Return (x, y) of the center of cell containing provided text 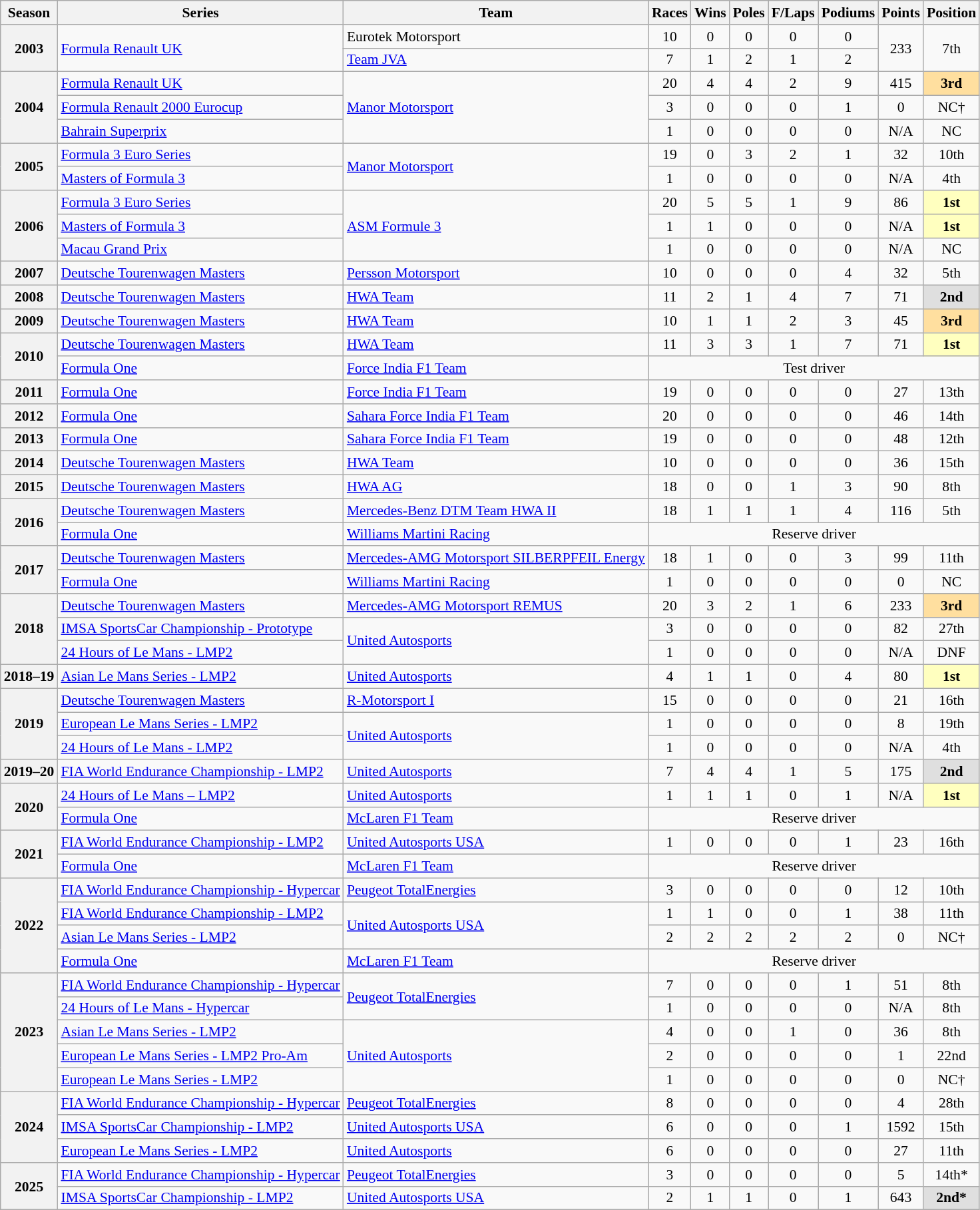
Macau Grand Prix (200, 250)
2008 (29, 298)
IMSA SportsCar Championship - Prototype (200, 629)
2004 (29, 108)
46 (901, 416)
45 (901, 321)
7th (951, 48)
DNF (951, 653)
22nd (951, 1056)
14th* (951, 1175)
Series (200, 13)
2005 (29, 166)
15 (670, 700)
2011 (29, 392)
Podiums (848, 13)
1592 (901, 1127)
2009 (29, 321)
Bahrain Superprix (200, 131)
ASM Formule 3 (496, 226)
Poles (749, 13)
2010 (29, 357)
28th (951, 1104)
2003 (29, 48)
2013 (29, 439)
24 Hours of Le Mans – LMP2 (200, 795)
Races (670, 13)
175 (901, 771)
13th (951, 392)
2015 (29, 487)
80 (901, 677)
2018 (29, 630)
27th (951, 629)
R-Motorsport I (496, 700)
2006 (29, 226)
2nd* (951, 1198)
2018–19 (29, 677)
48 (901, 439)
2016 (29, 522)
European Le Mans Series - LMP2 Pro-Am (200, 1056)
38 (901, 914)
Position (951, 13)
2019–20 (29, 771)
2022 (29, 925)
82 (901, 629)
2007 (29, 274)
2012 (29, 416)
Formula Renault 2000 Eurocup (200, 108)
Persson Motorsport (496, 274)
99 (901, 558)
F/Laps (794, 13)
19th (951, 724)
116 (901, 510)
14th (951, 416)
Mercedes-Benz DTM Team HWA II (496, 510)
86 (901, 202)
Wins (710, 13)
Team (496, 13)
Test driver (814, 369)
24 Hours of Le Mans - Hypercar (200, 1008)
2014 (29, 463)
51 (901, 985)
2021 (29, 855)
2017 (29, 570)
12th (951, 439)
Season (29, 13)
12 (901, 890)
23 (901, 843)
2019 (29, 724)
Eurotek Motorsport (496, 37)
2025 (29, 1186)
Team JVA (496, 60)
2024 (29, 1127)
415 (901, 84)
2023 (29, 1032)
Points (901, 13)
90 (901, 487)
2020 (29, 807)
Mercedes-AMG Motorsport SILBERPFEIL Energy (496, 558)
643 (901, 1198)
HWA AG (496, 487)
21 (901, 700)
Mercedes-AMG Motorsport REMUS (496, 606)
